Pinpoint the cell where the given text exists, returning its [X, Y] midpoint coordinate. 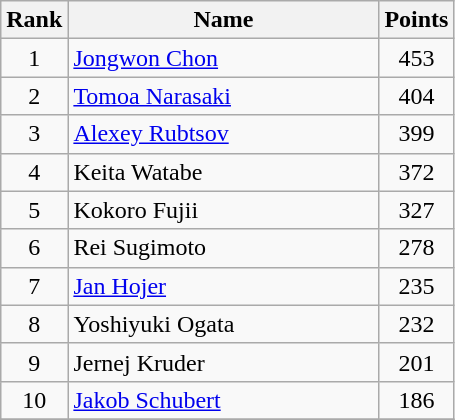
Yoshiyuki Ogata [224, 324]
Alexey Rubtsov [224, 134]
9 [34, 362]
453 [416, 58]
278 [416, 248]
Jakob Schubert [224, 400]
5 [34, 210]
404 [416, 96]
232 [416, 324]
6 [34, 248]
Name [224, 20]
10 [34, 400]
201 [416, 362]
7 [34, 286]
3 [34, 134]
Tomoa Narasaki [224, 96]
Jongwon Chon [224, 58]
Rank [34, 20]
399 [416, 134]
Points [416, 20]
Jernej Kruder [224, 362]
4 [34, 172]
Rei Sugimoto [224, 248]
327 [416, 210]
186 [416, 400]
Kokoro Fujii [224, 210]
8 [34, 324]
Jan Hojer [224, 286]
2 [34, 96]
235 [416, 286]
372 [416, 172]
1 [34, 58]
Keita Watabe [224, 172]
